From the cell containing the given text, extract its center point as (X, Y) coordinate. 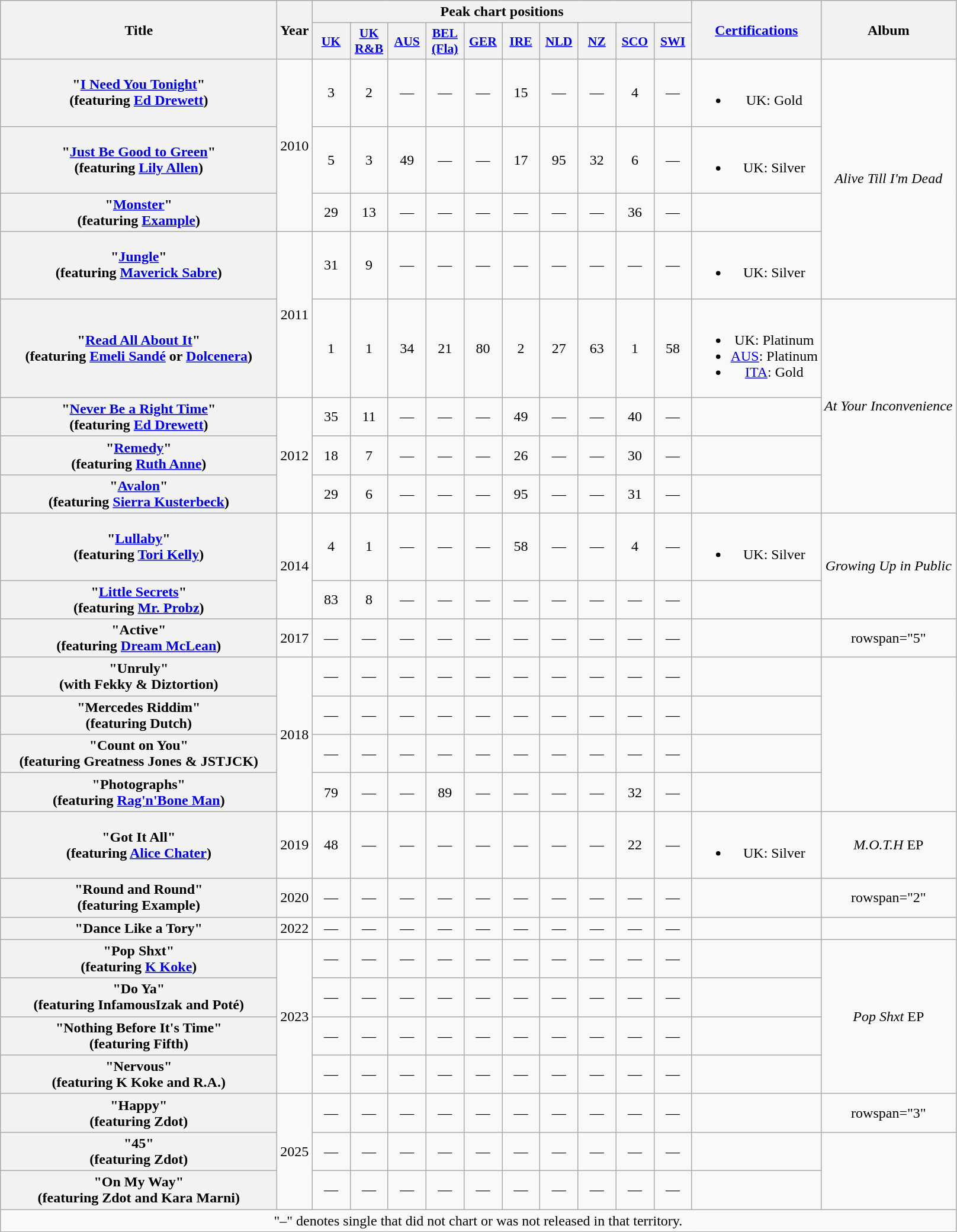
8 (369, 599)
35 (331, 417)
7 (369, 455)
UK (331, 41)
2017 (295, 639)
2019 (295, 845)
Pop Shxt EP (888, 1016)
Alive Till I'm Dead (888, 179)
36 (635, 212)
"Mercedes Riddim"(featuring Dutch) (139, 716)
Growing Up in Public (888, 566)
IRE (521, 41)
Certifications (756, 30)
2010 (295, 146)
22 (635, 845)
2018 (295, 734)
"Nothing Before It's Time"(featuring Fifth) (139, 1035)
SCO (635, 41)
"Nervous"(featuring K Koke and R.A.) (139, 1074)
2011 (295, 315)
GER (483, 41)
"Read All About It"(featuring Emeli Sandé or Dolcenera) (139, 348)
rowspan="2" (888, 898)
Title (139, 30)
NZ (597, 41)
"Count on You"(featuring Greatness Jones & JSTJCK) (139, 753)
2012 (295, 455)
"Round and Round"(featuring Example) (139, 898)
"Just Be Good to Green"(featuring Lily Allen) (139, 160)
15 (521, 92)
"Got It All"(featuring Alice Chater) (139, 845)
"Jungle"(featuring Maverick Sabre) (139, 265)
"Happy"(featuring Zdot) (139, 1112)
30 (635, 455)
UK: PlatinumAUS: PlatinumITA: Gold (756, 348)
80 (483, 348)
"Never Be a Right Time"(featuring Ed Drewett) (139, 417)
"Little Secrets"(featuring Mr. Probz) (139, 599)
"–" denotes single that did not chart or was not released in that territory. (478, 1221)
rowspan="3" (888, 1112)
"Avalon"(featuring Sierra Kusterbeck) (139, 494)
BEL(Fla) (445, 41)
"45"(featuring Zdot) (139, 1151)
"Active"(featuring Dream McLean) (139, 639)
5 (331, 160)
18 (331, 455)
89 (445, 793)
Album (888, 30)
At Your Inconvenience (888, 406)
2020 (295, 898)
"Unruly"(with Fekky & Diztortion) (139, 676)
"Dance Like a Tory" (139, 928)
SWI (673, 41)
21 (445, 348)
9 (369, 265)
27 (559, 348)
NLD (559, 41)
2023 (295, 1016)
48 (331, 845)
2014 (295, 566)
17 (521, 160)
"Lullaby"(featuring Tori Kelly) (139, 546)
2022 (295, 928)
M.O.T.H EP (888, 845)
"Photographs"(featuring Rag'n'Bone Man) (139, 793)
34 (407, 348)
79 (331, 793)
rowspan="5" (888, 639)
"Do Ya"(featuring InfamousIzak and Poté) (139, 997)
63 (597, 348)
Peak chart positions (502, 12)
UKR&B (369, 41)
83 (331, 599)
UK: Gold (756, 92)
13 (369, 212)
AUS (407, 41)
"Monster"(featuring Example) (139, 212)
"I Need You Tonight"(featuring Ed Drewett) (139, 92)
"Pop Shxt"(featuring K Koke) (139, 958)
26 (521, 455)
Year (295, 30)
11 (369, 417)
2025 (295, 1151)
40 (635, 417)
"Remedy"(featuring Ruth Anne) (139, 455)
"On My Way"(featuring Zdot and Kara Marni) (139, 1189)
